Identify which cell holds the provided text, then report its (X, Y) central coordinate. 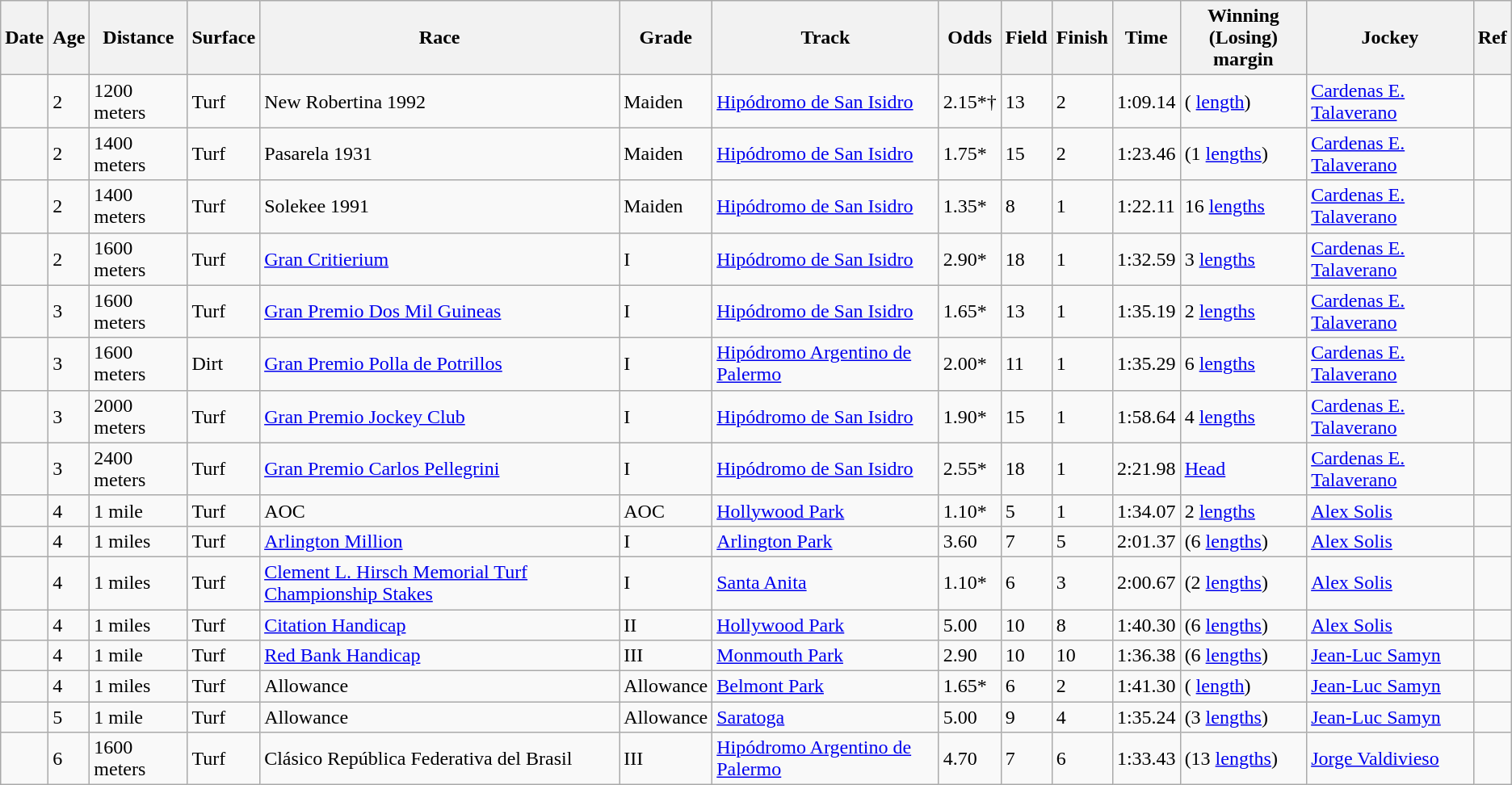
Race (439, 38)
Field (1026, 38)
(13 lengths) (1244, 759)
2400 meters (139, 468)
1:33.43 (1146, 759)
16 lengths (1244, 207)
Arlington Million (439, 541)
Monmouth Park (825, 656)
Clásico República Federativa del Brasil (439, 759)
3 lengths (1244, 258)
Santa Anita (825, 583)
Distance (139, 38)
2.90* (969, 258)
Ref (1493, 38)
Jorge Valdivieso (1391, 759)
(2 lengths) (1244, 583)
Winning(Losing) margin (1244, 38)
II (666, 624)
11 (1026, 363)
1:41.30 (1146, 686)
Gran Premio Jockey Club (439, 417)
1:35.24 (1146, 717)
Grade (666, 38)
2:00.67 (1146, 583)
6 lengths (1244, 363)
Head (1244, 468)
1:36.38 (1146, 656)
2.15*† (969, 102)
Pasarela 1931 (439, 153)
(1 lengths) (1244, 153)
1.75* (969, 153)
2000 meters (139, 417)
(3 lengths) (1244, 717)
Red Bank Handicap (439, 656)
Time (1146, 38)
1.90* (969, 417)
New Robertina 1992 (439, 102)
4 lengths (1244, 417)
2.55* (969, 468)
Jockey (1391, 38)
1.35* (969, 207)
9 (1026, 717)
1:23.46 (1146, 153)
1:34.07 (1146, 510)
1:35.29 (1146, 363)
Citation Handicap (439, 624)
1:40.30 (1146, 624)
2.90 (969, 656)
Gran Premio Carlos Pellegrini (439, 468)
4.70 (969, 759)
2:01.37 (1146, 541)
Age (69, 38)
Odds (969, 38)
Dirt (224, 363)
3.60 (969, 541)
Belmont Park (825, 686)
1:32.59 (1146, 258)
Finish (1082, 38)
1:22.11 (1146, 207)
1:09.14 (1146, 102)
Gran Premio Polla de Potrillos (439, 363)
Arlington Park (825, 541)
Clement L. Hirsch Memorial Turf Championship Stakes (439, 583)
Solekee 1991 (439, 207)
Date (24, 38)
Track (825, 38)
2:21.98 (1146, 468)
1:35.19 (1146, 312)
Gran Critierium (439, 258)
Saratoga (825, 717)
Gran Premio Dos Mil Guineas (439, 312)
Surface (224, 38)
1200 meters (139, 102)
2.00* (969, 363)
1:58.64 (1146, 417)
